Identify which cell holds the provided text, then report its [x, y] central coordinate. 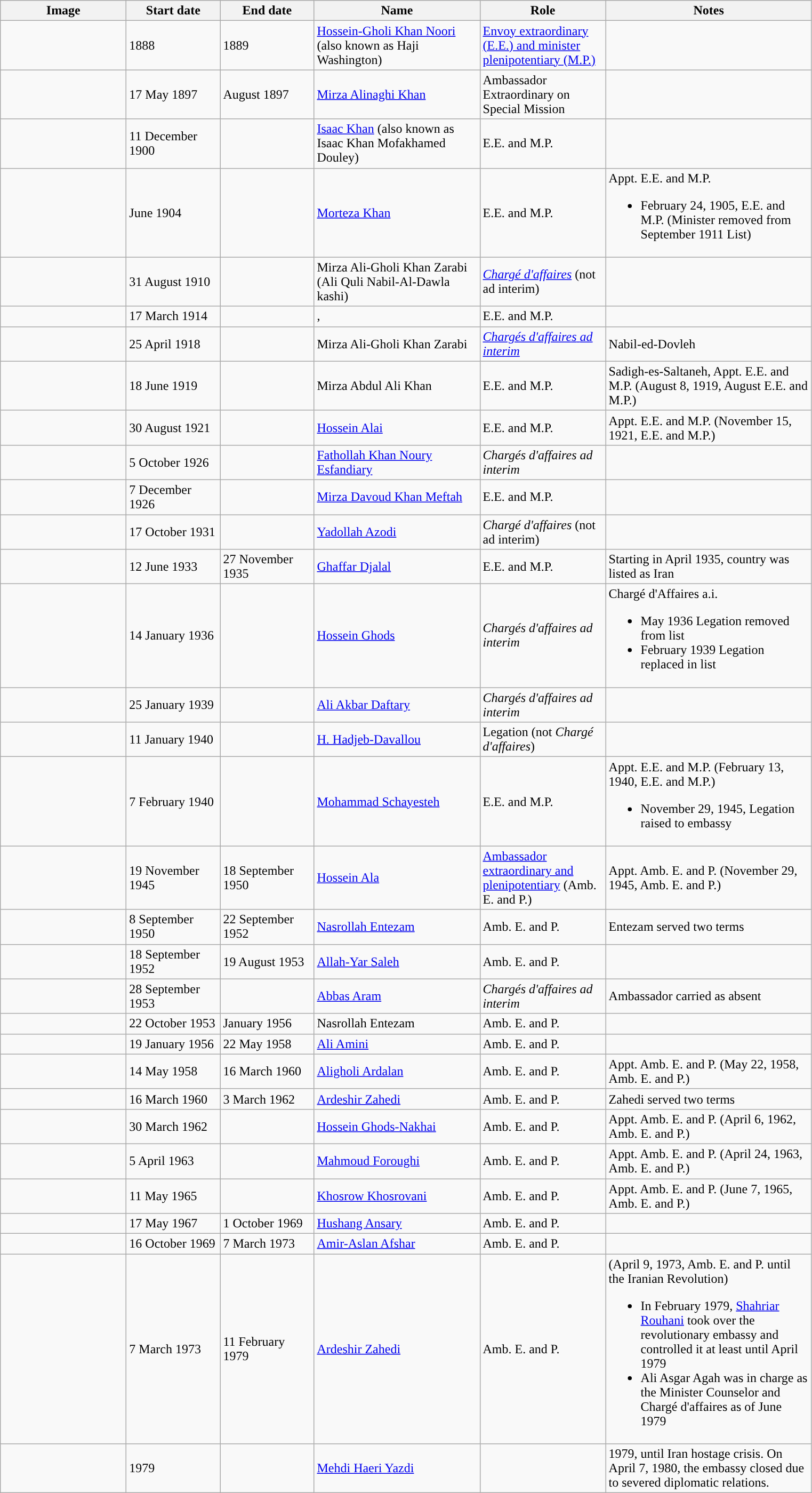
Ambassador carried as absent [709, 996]
17 March 1914 [173, 316]
Mehdi Haeri Yazdi [397, 1468]
Abbas Aram [397, 996]
17 May 1967 [173, 1224]
30 August 1921 [173, 428]
Start date [173, 11]
14 May 1958 [173, 1071]
Amir-Aslan Afshar [397, 1244]
1 October 1969 [267, 1224]
Ghaffar Djalal [397, 566]
June 1904 [173, 212]
22 September 1952 [267, 927]
1979, until Iran hostage crisis. On April 7, 1980, the embassy closed due to severed diplomatic relations. [709, 1468]
August 1897 [267, 94]
7 December 1926 [173, 497]
14 January 1936 [173, 636]
27 November 1935 [267, 566]
Fathollah Khan Noury Esfandiary [397, 462]
Ali Akbar Daftary [397, 705]
17 October 1931 [173, 531]
18 September 1950 [267, 878]
Mirza Davoud Khan Meftah [397, 497]
Yadollah Azodi [397, 531]
18 September 1952 [173, 961]
Appt. Amb. E. and P. (May 22, 1958, Amb. E. and P.) [709, 1071]
22 October 1953 [173, 1024]
Hossein Ghods-Nakhai [397, 1127]
8 September 1950 [173, 927]
25 January 1939 [173, 705]
18 June 1919 [173, 386]
12 June 1933 [173, 566]
Hossein-Gholi Khan Noori (also known as Haji Washington) [397, 45]
5 October 1926 [173, 462]
Appt. Amb. E. and P. (November 29, 1945, Amb. E. and P.) [709, 878]
Starting in April 1935, country was listed as Iran [709, 566]
1979 [173, 1468]
Appt. E.E. and M.P.February 24, 1905, E.E. and M.P. (Minister removed from September 1911 List) [709, 212]
Legation (not Chargé d'affaires) [543, 739]
7 February 1940 [173, 801]
16 October 1969 [173, 1244]
3 March 1962 [267, 1099]
Mirza Abdul Ali Khan [397, 386]
11 February 1979 [267, 1349]
H. Hadjeb-Davallou [397, 739]
, [397, 316]
Image [63, 11]
Aligholi Ardalan [397, 1071]
Hossein Ala [397, 878]
Ambassador extraordinary and plenipotentiary (Amb. E. and P.) [543, 878]
Ali Amini [397, 1044]
Isaac Khan (also known as Isaac Khan Mofakhamed Douley) [397, 143]
Role [543, 11]
19 August 1953 [267, 961]
Zahedi served two terms [709, 1099]
Name [397, 11]
Mirza Ali-Gholi Khan Zarabi (Ali Quli Nabil-Al-Dawla kashi) [397, 282]
Mirza Alinaghi Khan [397, 94]
1888 [173, 45]
11 May 1965 [173, 1196]
19 November 1945 [173, 878]
1889 [267, 45]
Appt. Amb. E. and P. (April 24, 1963, Amb. E. and P.) [709, 1161]
Notes [709, 11]
Appt. Amb. E. and P. (April 6, 1962, Amb. E. and P.) [709, 1127]
31 August 1910 [173, 282]
Mohammad Schayesteh [397, 801]
22 May 1958 [267, 1044]
5 April 1963 [173, 1161]
Entezam served two terms [709, 927]
Mahmoud Foroughi [397, 1161]
19 January 1956 [173, 1044]
Envoy extraordinary (E.E.) and minister plenipotentiary (M.P.) [543, 45]
30 March 1962 [173, 1127]
Allah-Yar Saleh [397, 961]
28 September 1953 [173, 996]
25 April 1918 [173, 344]
Appt. E.E. and M.P. (November 15, 1921, E.E. and M.P.) [709, 428]
Hossein Ghods [397, 636]
Chargé d'Affaires a.i.May 1936 Legation removed from listFebruary 1939 Legation replaced in list [709, 636]
11 January 1940 [173, 739]
11 December 1900 [173, 143]
Sadigh-es-Saltaneh, Appt. E.E. and M.P. (August 8, 1919, August E.E. and M.P.) [709, 386]
17 May 1897 [173, 94]
Appt. Amb. E. and P. (June 7, 1965, Amb. E. and P.) [709, 1196]
January 1956 [267, 1024]
Khosrow Khosrovani [397, 1196]
Hossein Alai [397, 428]
Hushang Ansary [397, 1224]
Appt. E.E. and M.P. (February 13, 1940, E.E. and M.P.)November 29, 1945, Legation raised to embassy [709, 801]
Ambassador Extraordinary on Special Mission [543, 94]
Morteza Khan [397, 212]
Nabil-ed-Dovleh [709, 344]
End date [267, 11]
Mirza Ali-Gholi Khan ‌Zarabi [397, 344]
